Provide the (x, y) coordinate of the cell's center where the given text is located.  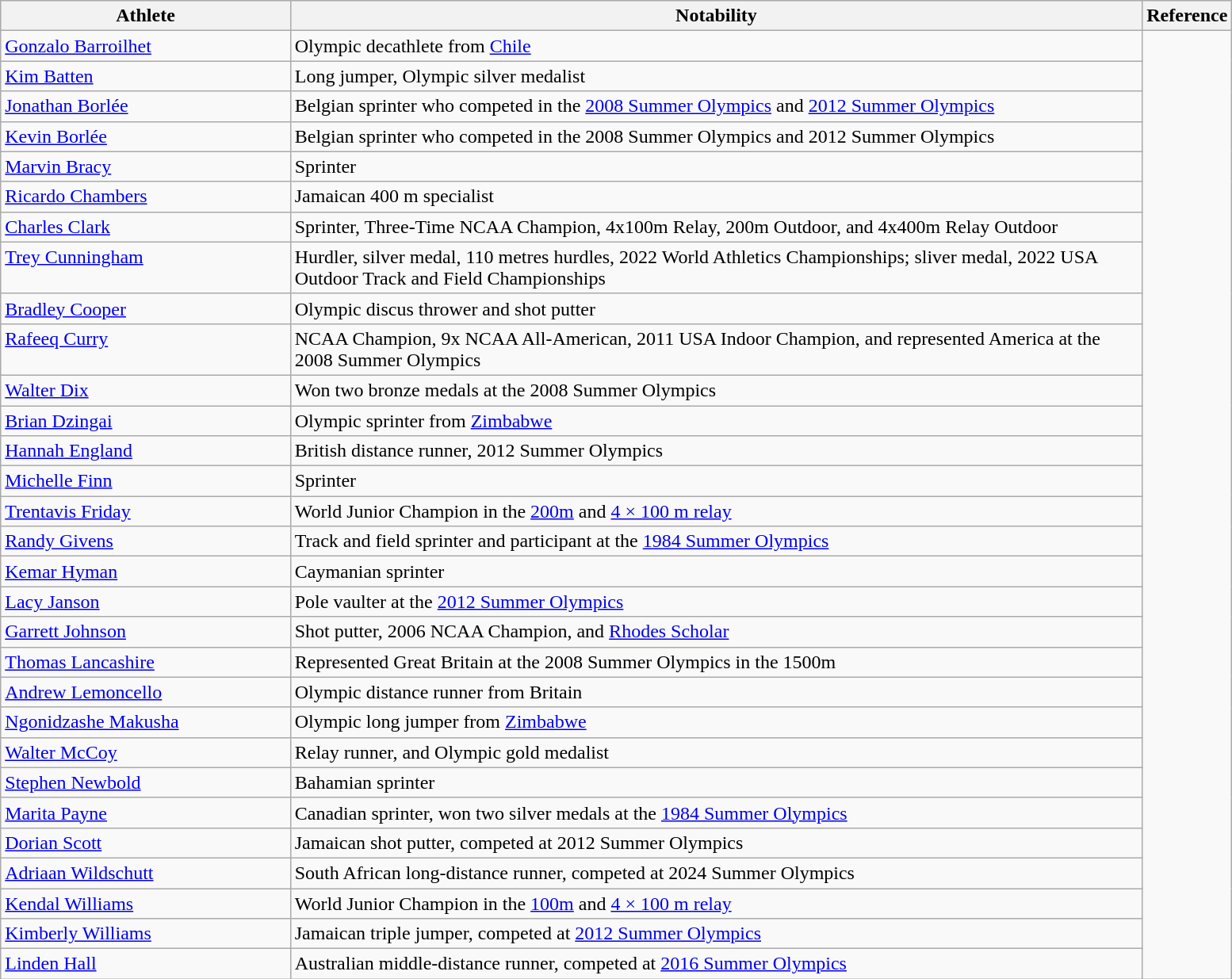
Won two bronze medals at the 2008 Summer Olympics (717, 390)
Charles Clark (146, 227)
Jamaican shot putter, competed at 2012 Summer Olympics (717, 843)
Caymanian sprinter (717, 572)
Walter McCoy (146, 752)
Marita Payne (146, 813)
Rafeeq Curry (146, 349)
Hannah England (146, 451)
Bahamian sprinter (717, 782)
Linden Hall (146, 964)
Athlete (146, 16)
Relay runner, and Olympic gold medalist (717, 752)
Adriaan Wildschutt (146, 873)
Lacy Janson (146, 602)
Jonathan Borlée (146, 106)
Walter Dix (146, 390)
Marvin Bracy (146, 166)
Ngonidzashe Makusha (146, 722)
Olympic sprinter from Zimbabwe (717, 421)
Trentavis Friday (146, 511)
Randy Givens (146, 541)
Sprinter, Three-Time NCAA Champion, 4x100m Relay, 200m Outdoor, and 4x400m Relay Outdoor (717, 227)
NCAA Champion, 9x NCAA All-American, 2011 USA Indoor Champion, and represented America at the 2008 Summer Olympics (717, 349)
Thomas Lancashire (146, 662)
Dorian Scott (146, 843)
Kendal Williams (146, 903)
Jamaican 400 m specialist (717, 197)
Kemar Hyman (146, 572)
Garrett Johnson (146, 632)
South African long-distance runner, competed at 2024 Summer Olympics (717, 873)
Trey Cunningham (146, 268)
Jamaican triple jumper, competed at 2012 Summer Olympics (717, 934)
Reference (1188, 16)
Olympic distance runner from Britain (717, 692)
Olympic long jumper from Zimbabwe (717, 722)
Michelle Finn (146, 481)
Olympic discus thrower and shot putter (717, 308)
Gonzalo Barroilhet (146, 46)
World Junior Champion in the 100m and 4 × 100 m relay (717, 903)
Notability (717, 16)
Pole vaulter at the 2012 Summer Olympics (717, 602)
Stephen Newbold (146, 782)
Australian middle-distance runner, competed at 2016 Summer Olympics (717, 964)
Track and field sprinter and participant at the 1984 Summer Olympics (717, 541)
British distance runner, 2012 Summer Olympics (717, 451)
Andrew Lemoncello (146, 692)
World Junior Champion in the 200m and 4 × 100 m relay (717, 511)
Canadian sprinter, won two silver medals at the 1984 Summer Olympics (717, 813)
Kevin Borlée (146, 136)
Bradley Cooper (146, 308)
Olympic decathlete from Chile (717, 46)
Kim Batten (146, 76)
Shot putter, 2006 NCAA Champion, and Rhodes Scholar (717, 632)
Ricardo Chambers (146, 197)
Represented Great Britain at the 2008 Summer Olympics in the 1500m (717, 662)
Brian Dzingai (146, 421)
Kimberly Williams (146, 934)
Hurdler, silver medal, 110 metres hurdles, 2022 World Athletics Championships; sliver medal, 2022 USA Outdoor Track and Field Championships (717, 268)
Long jumper, Olympic silver medalist (717, 76)
